Scan for the cell matching the given text and deliver its (x, y) coordinate at center. 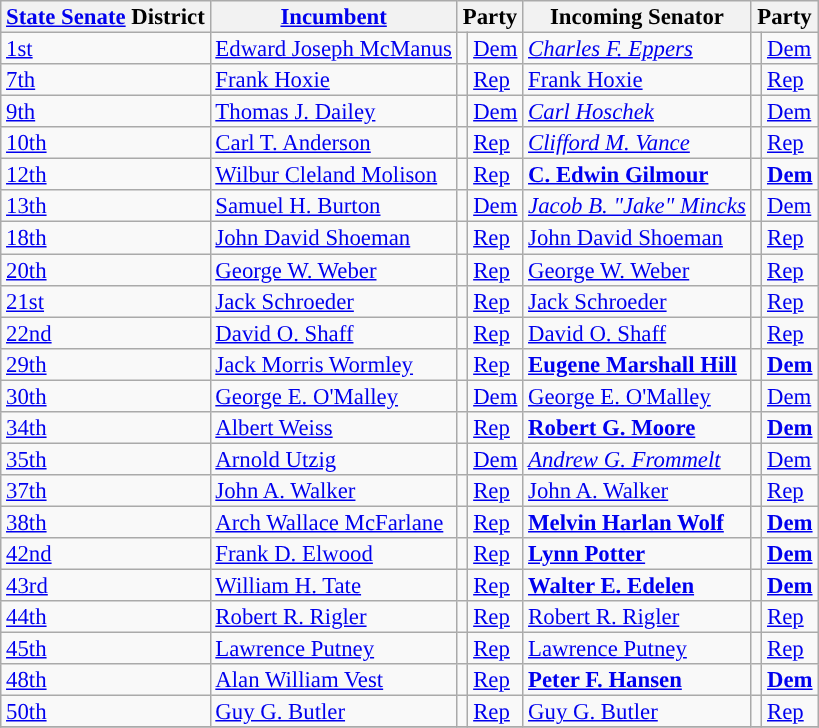
38th (106, 522)
Andrew G. Frommelt (637, 459)
50th (106, 712)
34th (106, 428)
Carl Hoschek (637, 112)
30th (106, 396)
29th (106, 364)
13th (106, 206)
35th (106, 459)
7th (106, 80)
Peter F. Hansen (637, 680)
Robert G. Moore (637, 428)
21st (106, 301)
37th (106, 491)
Eugene Marshall Hill (637, 364)
45th (106, 649)
48th (106, 680)
Arnold Utzig (334, 459)
Samuel H. Burton (334, 206)
22nd (106, 333)
William H. Tate (334, 586)
Walter E. Edelen (637, 586)
Jack Morris Wormley (334, 364)
Lynn Potter (637, 554)
Carl T. Anderson (334, 143)
C. Edwin Gilmour (637, 175)
44th (106, 617)
Edward Joseph McManus (334, 49)
42nd (106, 554)
Arch Wallace McFarlane (334, 522)
Jacob B. "Jake" Mincks (637, 206)
Alan William Vest (334, 680)
Charles F. Eppers (637, 49)
10th (106, 143)
43rd (106, 586)
1st (106, 49)
State Senate District (106, 17)
Melvin Harlan Wolf (637, 522)
Thomas J. Dailey (334, 112)
Incoming Senator (637, 17)
20th (106, 270)
Incumbent (334, 17)
Wilbur Cleland Molison (334, 175)
Frank D. Elwood (334, 554)
12th (106, 175)
18th (106, 238)
Albert Weiss (334, 428)
9th (106, 112)
Clifford M. Vance (637, 143)
